Provide the [X, Y] coordinate of the cell's center where the given text is located.  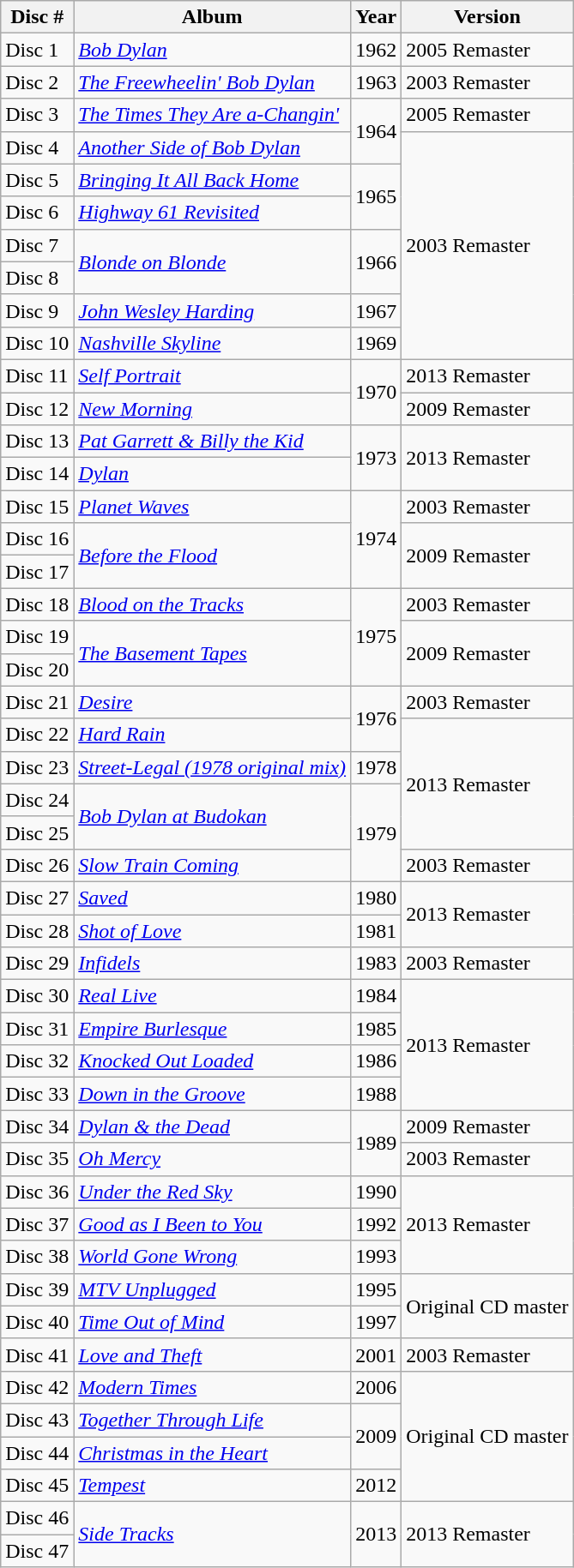
Empire Burlesque [213, 1029]
Disc 9 [38, 310]
1974 [376, 539]
Before the Flood [213, 556]
2006 [376, 1387]
1965 [376, 196]
Disc 10 [38, 343]
Disc 47 [38, 1551]
Disc 38 [38, 1257]
Disc 6 [38, 213]
1992 [376, 1224]
Disc 20 [38, 670]
Love and Theft [213, 1355]
Disc 42 [38, 1387]
1995 [376, 1289]
Disc 43 [38, 1420]
Together Through Life [213, 1420]
Disc 4 [38, 147]
Year [376, 17]
1962 [376, 50]
Disc 1 [38, 50]
2012 [376, 1486]
1985 [376, 1029]
Real Live [213, 996]
Disc 15 [38, 507]
1990 [376, 1192]
Hard Rain [213, 735]
Street-Legal (1978 original mix) [213, 767]
1963 [376, 82]
1983 [376, 964]
1975 [376, 637]
1984 [376, 996]
1986 [376, 1061]
Disc 26 [38, 865]
Disc 39 [38, 1289]
Disc 2 [38, 82]
Another Side of Bob Dylan [213, 147]
1967 [376, 310]
Slow Train Coming [213, 865]
Disc 41 [38, 1355]
1970 [376, 392]
Disc 8 [38, 278]
Pat Garrett & Billy the Kid [213, 442]
Knocked Out Loaded [213, 1061]
Disc 27 [38, 898]
Disc 37 [38, 1224]
Disc 21 [38, 702]
Disc 31 [38, 1029]
Disc 16 [38, 539]
The Freewheelin' Bob Dylan [213, 82]
1969 [376, 343]
1988 [376, 1094]
2013 [376, 1535]
1989 [376, 1143]
Self Portrait [213, 375]
World Gone Wrong [213, 1257]
Version [487, 17]
Disc 45 [38, 1486]
Disc 25 [38, 832]
Shot of Love [213, 930]
1979 [376, 832]
Disc 13 [38, 442]
Disc 36 [38, 1192]
Disc 24 [38, 800]
Disc 7 [38, 245]
Disc 44 [38, 1453]
Bringing It All Back Home [213, 180]
Album [213, 17]
Planet Waves [213, 507]
The Basement Tapes [213, 653]
Disc 22 [38, 735]
Nashville Skyline [213, 343]
Disc 34 [38, 1126]
Disc 14 [38, 474]
Side Tracks [213, 1535]
Saved [213, 898]
Blonde on Blonde [213, 261]
Disc # [38, 17]
Modern Times [213, 1387]
Oh Mercy [213, 1159]
1981 [376, 930]
2001 [376, 1355]
Christmas in the Heart [213, 1453]
Disc 29 [38, 964]
Desire [213, 702]
Bob Dylan [213, 50]
Disc 28 [38, 930]
Disc 30 [38, 996]
1997 [376, 1322]
Time Out of Mind [213, 1322]
Disc 5 [38, 180]
New Morning [213, 409]
John Wesley Harding [213, 310]
Disc 23 [38, 767]
Down in the Groove [213, 1094]
Disc 12 [38, 409]
Disc 17 [38, 572]
Disc 19 [38, 637]
Dylan & the Dead [213, 1126]
MTV Unplugged [213, 1289]
Under the Red Sky [213, 1192]
1993 [376, 1257]
The Times They Are a-Changin' [213, 115]
1966 [376, 261]
Dylan [213, 474]
1978 [376, 767]
Tempest [213, 1486]
Disc 11 [38, 375]
Disc 33 [38, 1094]
Disc 32 [38, 1061]
Disc 18 [38, 604]
Disc 3 [38, 115]
Disc 35 [38, 1159]
Infidels [213, 964]
Disc 40 [38, 1322]
1980 [376, 898]
1964 [376, 131]
Good as I Been to You [213, 1224]
1976 [376, 718]
Disc 46 [38, 1518]
1973 [376, 458]
2009 [376, 1436]
Bob Dylan at Budokan [213, 816]
Blood on the Tracks [213, 604]
Highway 61 Revisited [213, 213]
